Provide the [x, y] coordinate of the cell's center where the given text is located.  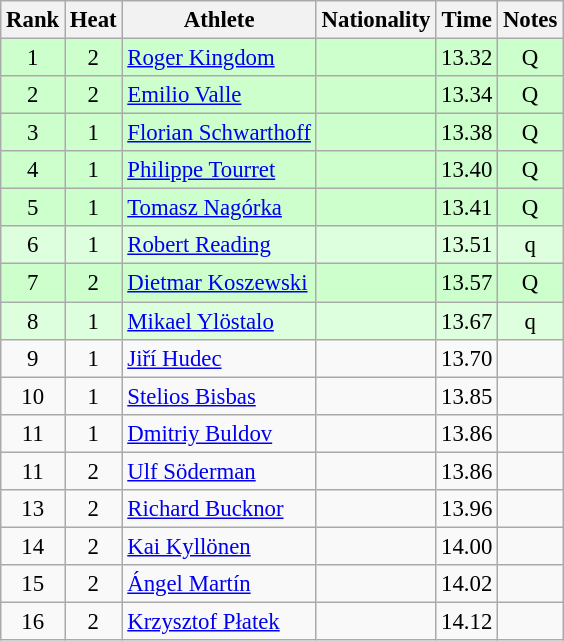
Ángel Martín [219, 584]
Time [467, 20]
Heat [94, 20]
4 [33, 170]
Nationality [376, 20]
13.34 [467, 95]
13.70 [467, 358]
13.67 [467, 321]
13.51 [467, 245]
6 [33, 245]
Tomasz Nagórka [219, 208]
Robert Reading [219, 245]
Kai Kyllönen [219, 546]
Athlete [219, 20]
3 [33, 133]
13.40 [467, 170]
5 [33, 208]
Krzysztof Płatek [219, 621]
13.32 [467, 58]
14.02 [467, 584]
Dmitriy Buldov [219, 433]
13.41 [467, 208]
13.38 [467, 133]
Notes [530, 20]
Dietmar Koszewski [219, 283]
Richard Bucknor [219, 509]
9 [33, 358]
Florian Schwarthoff [219, 133]
Emilio Valle [219, 95]
13 [33, 509]
7 [33, 283]
Philippe Tourret [219, 170]
15 [33, 584]
14.00 [467, 546]
Roger Kingdom [219, 58]
Mikael Ylöstalo [219, 321]
14.12 [467, 621]
Stelios Bisbas [219, 396]
16 [33, 621]
13.85 [467, 396]
10 [33, 396]
Rank [33, 20]
Ulf Söderman [219, 471]
14 [33, 546]
13.96 [467, 509]
8 [33, 321]
Jiří Hudec [219, 358]
13.57 [467, 283]
